Identify which cell holds the provided text, then report its (X, Y) central coordinate. 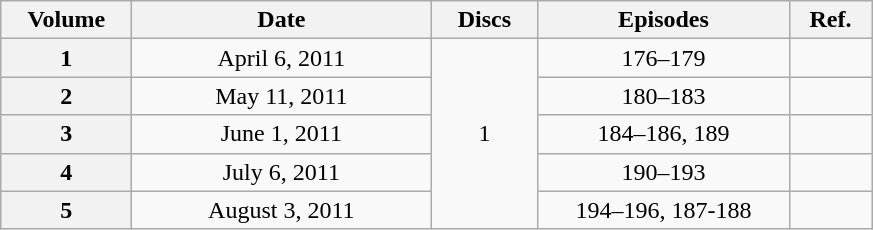
June 1, 2011 (282, 134)
Date (282, 20)
184–186, 189 (664, 134)
Discs (484, 20)
4 (66, 172)
April 6, 2011 (282, 58)
190–193 (664, 172)
194–196, 187-188 (664, 210)
May 11, 2011 (282, 96)
Ref. (830, 20)
2 (66, 96)
August 3, 2011 (282, 210)
Episodes (664, 20)
5 (66, 210)
176–179 (664, 58)
July 6, 2011 (282, 172)
180–183 (664, 96)
Volume (66, 20)
3 (66, 134)
